From the cell containing the given text, extract its center point as [x, y] coordinate. 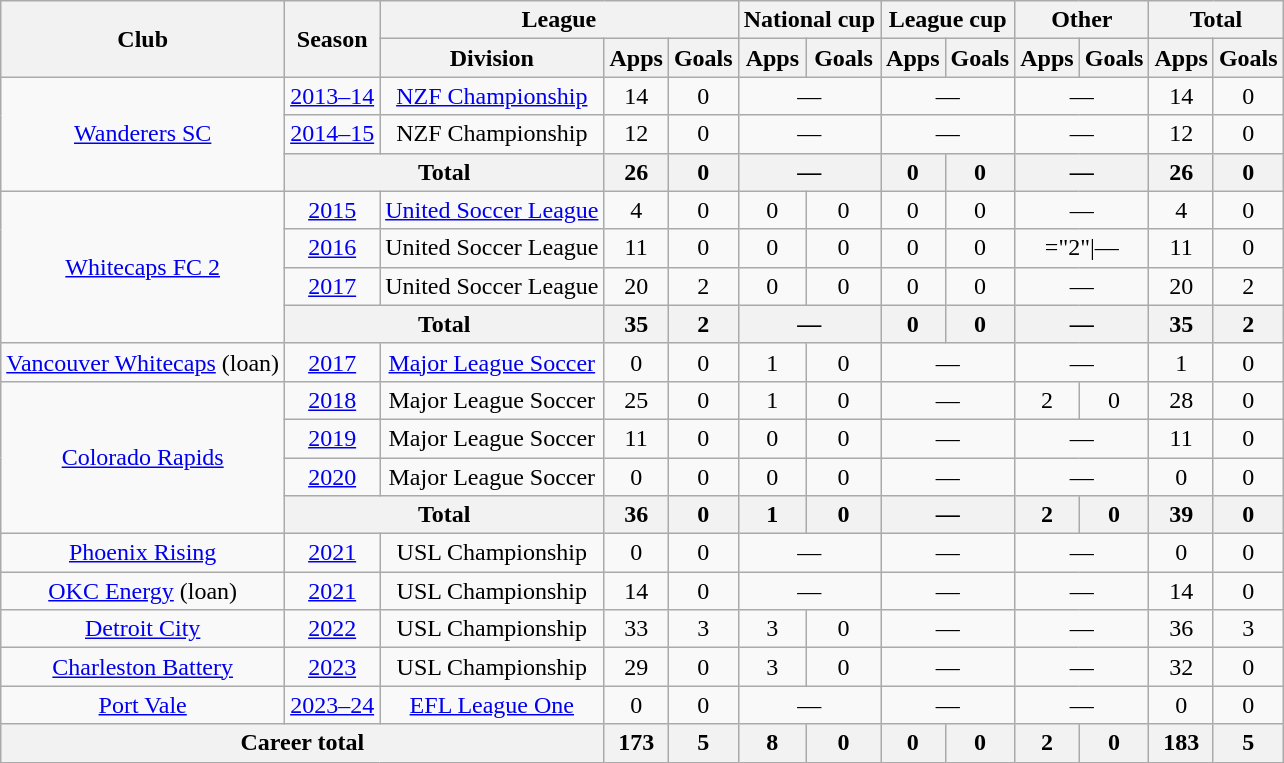
League [559, 20]
28 [1181, 400]
2018 [332, 400]
Season [332, 39]
Detroit City [143, 629]
173 [636, 743]
League cup [948, 20]
Division [492, 58]
2020 [332, 477]
2015 [332, 210]
Other [1082, 20]
Vancouver Whitecaps (loan) [143, 362]
Colorado Rapids [143, 457]
39 [1181, 515]
32 [1181, 667]
2023–24 [332, 705]
2023 [332, 667]
National cup [809, 20]
8 [772, 743]
Career total [302, 743]
Whitecaps FC 2 [143, 267]
25 [636, 400]
Charleston Battery [143, 667]
33 [636, 629]
29 [636, 667]
Wanderers SC [143, 134]
="2"|— [1082, 248]
2022 [332, 629]
Port Vale [143, 705]
2013–14 [332, 96]
2016 [332, 248]
EFL League One [492, 705]
OKC Energy (loan) [143, 591]
Phoenix Rising [143, 553]
Club [143, 39]
2019 [332, 438]
183 [1181, 743]
2014–15 [332, 134]
